Pinpoint the cell where the given text exists, returning its (X, Y) midpoint coordinate. 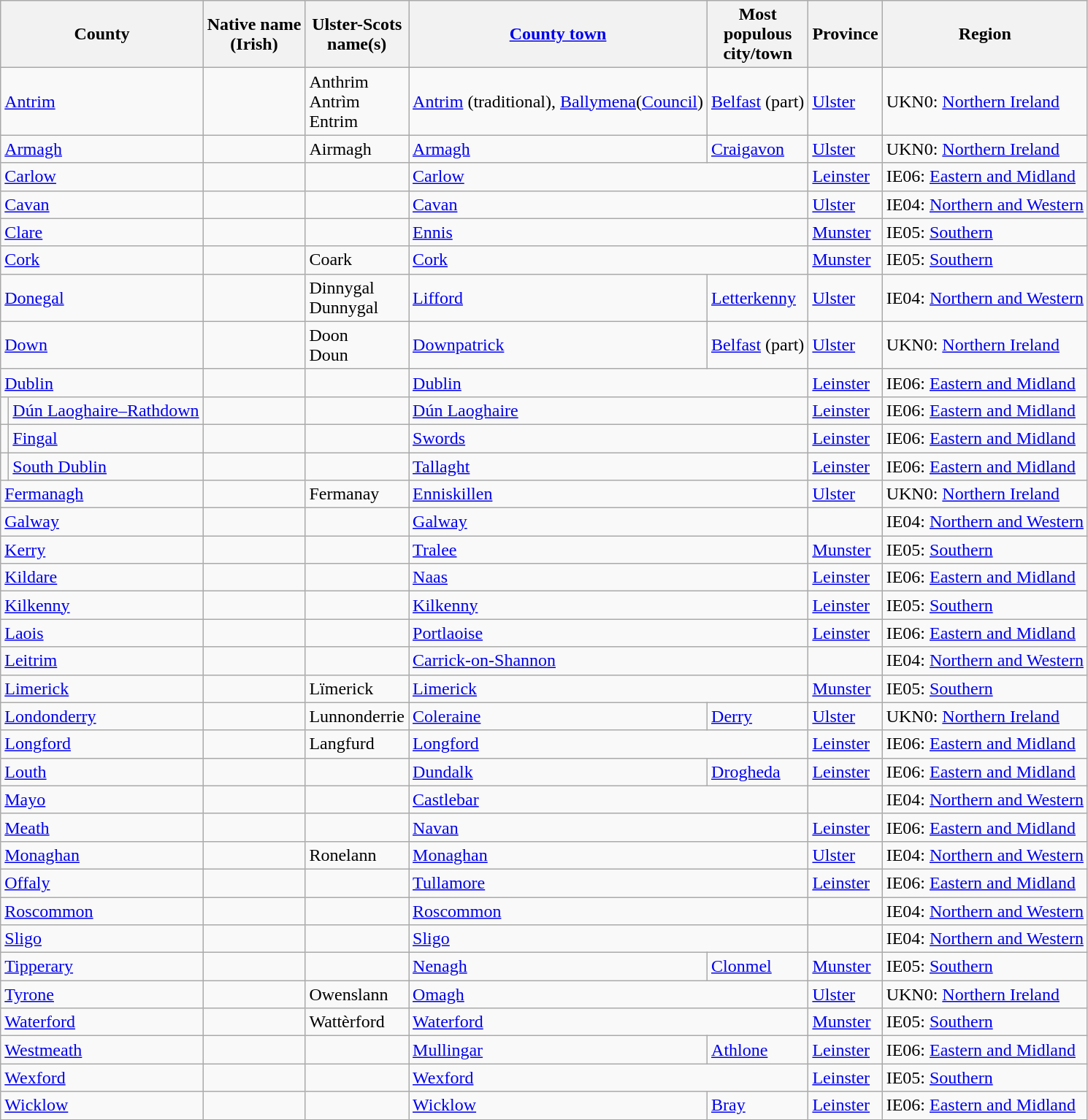
County town (558, 34)
DoonDoun (357, 345)
Province (846, 34)
AnthrimAntrìmEntrim (357, 101)
Nenagh (558, 967)
Meath (102, 827)
Enniskillen (609, 494)
Antrim (traditional), Ballymena(Council) (558, 101)
Donegal (102, 298)
Clonmel (758, 967)
Ennis (609, 232)
Athlone (758, 1050)
Down (102, 345)
Downpatrick (558, 345)
Tralee (609, 550)
Westmeath (102, 1050)
Kerry (102, 550)
Ulster-Scotsname(s) (357, 34)
Tallaght (609, 467)
County (102, 34)
Lunnonderrie (357, 716)
Ronelann (357, 855)
Mayo (102, 799)
Owenslann (357, 994)
Naas (609, 578)
Native name(Irish) (254, 34)
Offaly (102, 883)
Bray (758, 1105)
Wattèrford (357, 1022)
Laois (102, 633)
Tyrone (102, 994)
Castlebar (609, 799)
Airmagh (357, 149)
Navan (609, 827)
Lifford (558, 298)
Dún Laoghaire (609, 410)
Fingal (106, 438)
Langfurd (357, 744)
Swords (609, 438)
Fermanagh (102, 494)
Kildare (102, 578)
Antrim (102, 101)
Craigavon (758, 149)
Portlaoise (609, 633)
Region (984, 34)
Fermanay (357, 494)
Leitrim (102, 661)
Louth (102, 772)
Carrick-on-Shannon (609, 661)
Mostpopulouscity/town (758, 34)
Coleraine (558, 716)
Letterkenny (758, 298)
Drogheda (758, 772)
DinnygalDunnygal (357, 298)
Coark (357, 260)
Lïmerick (357, 689)
Mullingar (558, 1050)
South Dublin (106, 467)
Dundalk (558, 772)
Tipperary (102, 967)
Londonderry (102, 716)
Tullamore (609, 883)
Clare (102, 232)
Dún Laoghaire–Rathdown (106, 410)
Derry (758, 716)
Omagh (609, 994)
